Search for the cell housing the specified text and yield its (x, y) center coordinate. 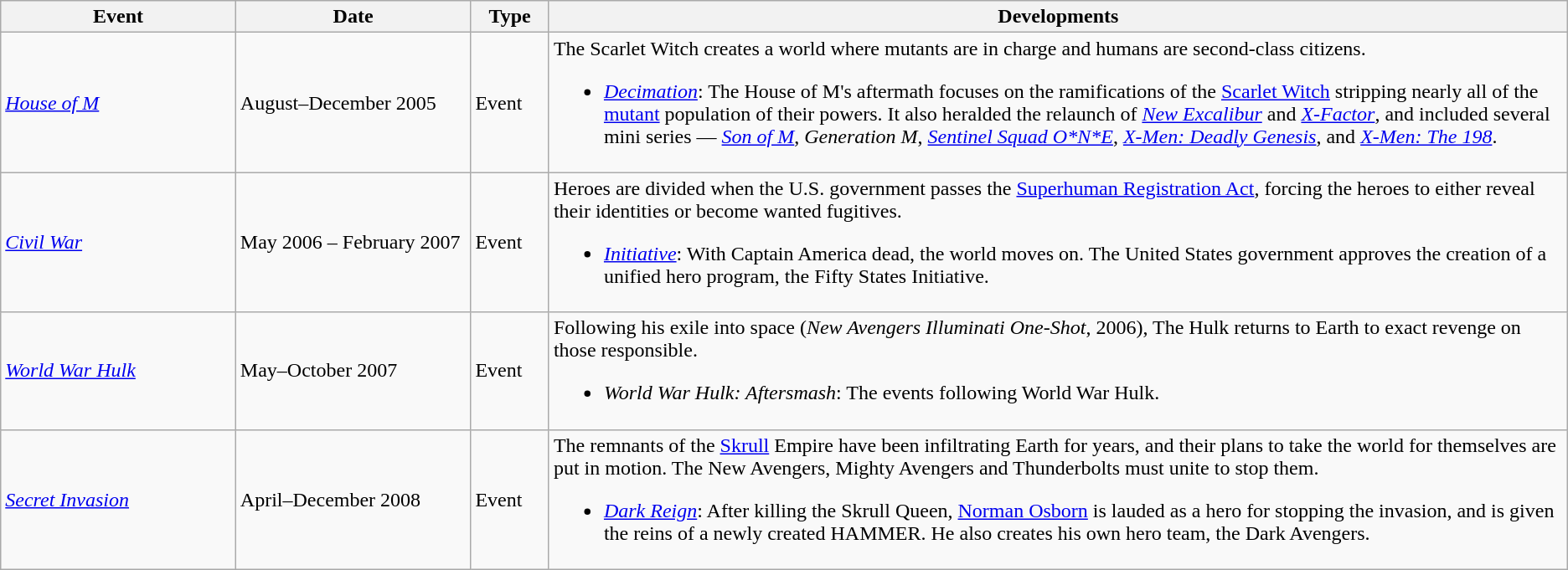
Civil War (119, 243)
August–December 2005 (353, 102)
Date (353, 17)
Secret Invasion (119, 499)
April–December 2008 (353, 499)
Type (510, 17)
World War Hulk (119, 371)
May–October 2007 (353, 371)
May 2006 – February 2007 (353, 243)
House of M (119, 102)
Developments (1058, 17)
